Return [x, y] of the center of cell containing provided text 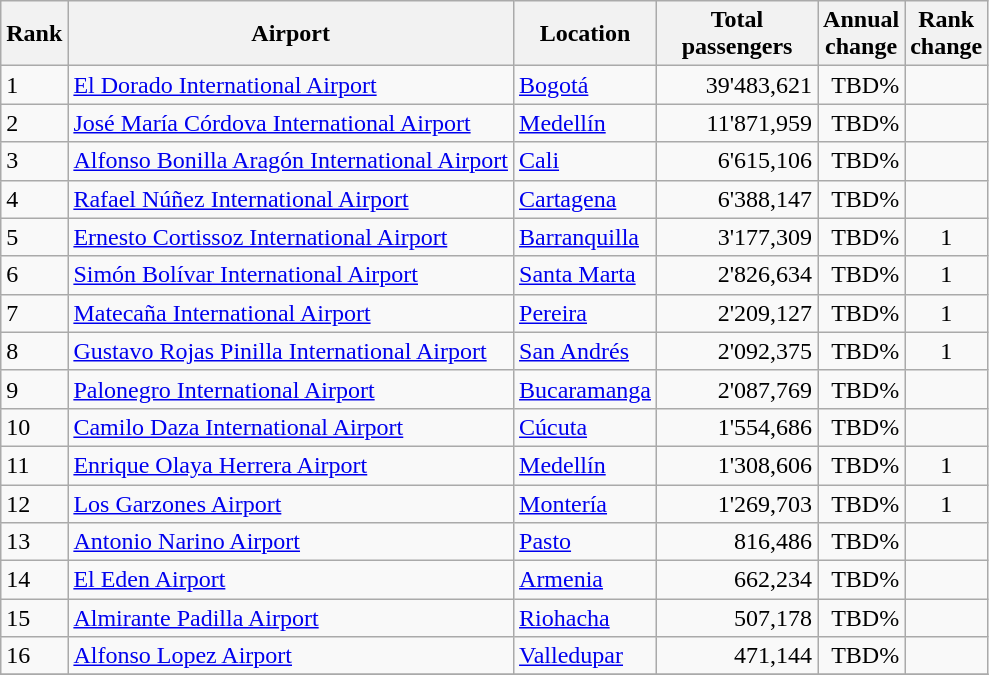
Montería [586, 503]
Annualchange [862, 34]
Riohacha [586, 618]
Pereira [586, 313]
Matecaña International Airport [291, 313]
Cali [586, 161]
Rankchange [946, 34]
6'615,106 [738, 161]
Gustavo Rojas Pinilla International Airport [291, 351]
Simón Bolívar International Airport [291, 275]
Armenia [586, 580]
3 [34, 161]
El Dorado International Airport [291, 85]
13 [34, 542]
José María Córdova International Airport [291, 123]
Airport [291, 34]
2'092,375 [738, 351]
507,178 [738, 618]
Ernesto Cortissoz International Airport [291, 237]
Camilo Daza International Airport [291, 427]
2 [34, 123]
5 [34, 237]
Barranquilla [586, 237]
15 [34, 618]
6'388,147 [738, 199]
Enrique Olaya Herrera Airport [291, 465]
Alfonso Lopez Airport [291, 656]
Totalpassengers [738, 34]
Rafael Núñez International Airport [291, 199]
El Eden Airport [291, 580]
14 [34, 580]
1'554,686 [738, 427]
Almirante Padilla Airport [291, 618]
1'269,703 [738, 503]
Antonio Narino Airport [291, 542]
Location [586, 34]
Cúcuta [586, 427]
8 [34, 351]
6 [34, 275]
1'308,606 [738, 465]
9 [34, 389]
816,486 [738, 542]
Palonegro International Airport [291, 389]
2'087,769 [738, 389]
San Andrés [586, 351]
Los Garzones Airport [291, 503]
11 [34, 465]
Alfonso Bonilla Aragón International Airport [291, 161]
7 [34, 313]
2'826,634 [738, 275]
11'871,959 [738, 123]
39'483,621 [738, 85]
3'177,309 [738, 237]
662,234 [738, 580]
12 [34, 503]
Bucaramanga [586, 389]
16 [34, 656]
Bogotá [586, 85]
Pasto [586, 542]
Santa Marta [586, 275]
10 [34, 427]
Valledupar [586, 656]
Cartagena [586, 199]
4 [34, 199]
Rank [34, 34]
2'209,127 [738, 313]
471,144 [738, 656]
